Identify which cell holds the provided text, then report its (x, y) central coordinate. 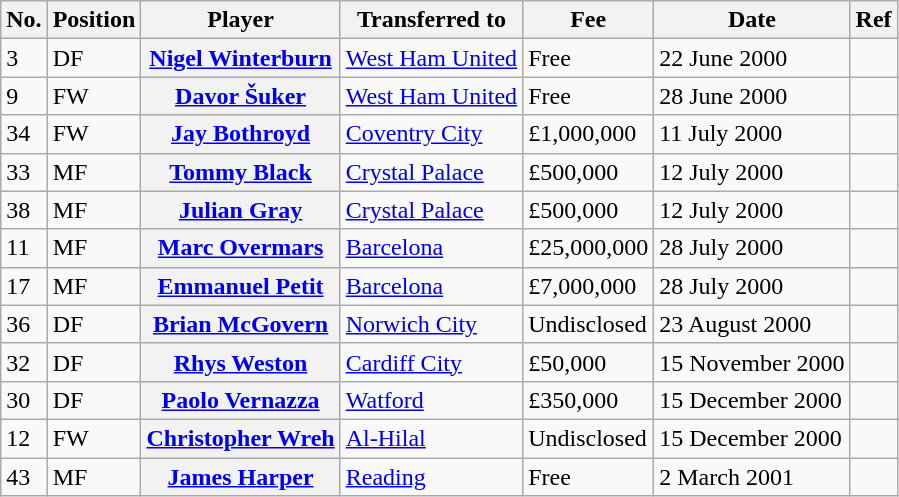
11 (24, 248)
12 (24, 438)
17 (24, 286)
James Harper (240, 477)
43 (24, 477)
Nigel Winterburn (240, 58)
£50,000 (588, 362)
33 (24, 172)
Coventry City (431, 134)
28 June 2000 (752, 96)
£25,000,000 (588, 248)
22 June 2000 (752, 58)
36 (24, 324)
Rhys Weston (240, 362)
No. (24, 20)
Reading (431, 477)
£7,000,000 (588, 286)
3 (24, 58)
Emmanuel Petit (240, 286)
£350,000 (588, 400)
Fee (588, 20)
Jay Bothroyd (240, 134)
Al-Hilal (431, 438)
11 July 2000 (752, 134)
Cardiff City (431, 362)
Ref (874, 20)
38 (24, 210)
9 (24, 96)
Tommy Black (240, 172)
Player (240, 20)
Julian Gray (240, 210)
Date (752, 20)
Brian McGovern (240, 324)
32 (24, 362)
Marc Overmars (240, 248)
Watford (431, 400)
Norwich City (431, 324)
Transferred to (431, 20)
30 (24, 400)
23 August 2000 (752, 324)
34 (24, 134)
15 November 2000 (752, 362)
2 March 2001 (752, 477)
Davor Šuker (240, 96)
Paolo Vernazza (240, 400)
£1,000,000 (588, 134)
Position (94, 20)
Christopher Wreh (240, 438)
